Extract the (X, Y) coordinate from the center of the cell holding the provided text.  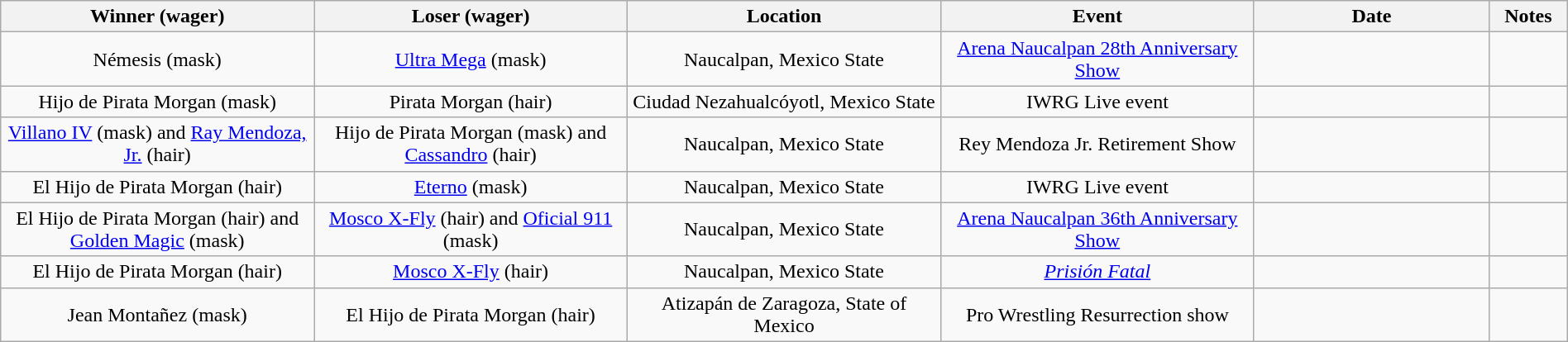
Némesis (mask) (157, 59)
Arena Naucalpan 28th Anniversary Show (1097, 59)
Hijo de Pirata Morgan (mask) and Cassandro (hair) (471, 144)
Ultra Mega (mask) (471, 59)
Mosco X-Fly (hair) (471, 272)
El Hijo de Pirata Morgan (hair) and Golden Magic (mask) (157, 230)
Arena Naucalpan 36th Anniversary Show (1097, 230)
Date (1371, 17)
Event (1097, 17)
Pro Wrestling Resurrection show (1097, 314)
Prisión Fatal (1097, 272)
Jean Montañez (mask) (157, 314)
Notes (1528, 17)
Villano IV (mask) and Ray Mendoza, Jr. (hair) (157, 144)
Eterno (mask) (471, 187)
Atizapán de Zaragoza, State of Mexico (784, 314)
Loser (wager) (471, 17)
Hijo de Pirata Morgan (mask) (157, 102)
Pirata Morgan (hair) (471, 102)
Location (784, 17)
Mosco X-Fly (hair) and Oficial 911 (mask) (471, 230)
Rey Mendoza Jr. Retirement Show (1097, 144)
Ciudad Nezahualcóyotl, Mexico State (784, 102)
Winner (wager) (157, 17)
